For the text-containing cell, return its midpoint in (x, y) coordinate format. 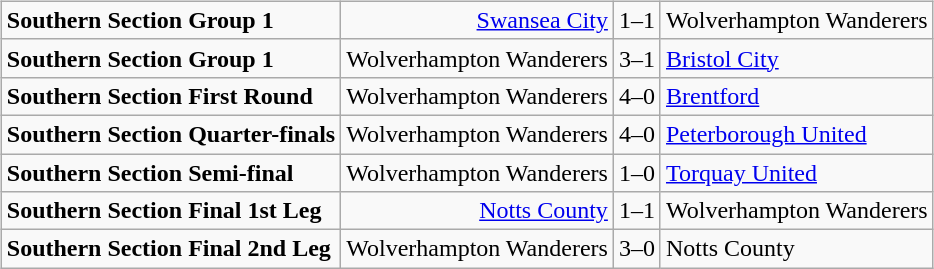
Southern Section Final 1st Leg (170, 211)
Southern Section First Round (170, 96)
Swansea City (478, 20)
3–0 (636, 249)
Southern Section Semi-final (170, 173)
Southern Section Quarter-finals (170, 134)
Southern Section Final 2nd Leg (170, 249)
1–0 (636, 173)
Peterborough United (796, 134)
Brentford (796, 96)
3–1 (636, 58)
Torquay United (796, 173)
Bristol City (796, 58)
